Search for the cell housing the specified text and yield its [X, Y] center coordinate. 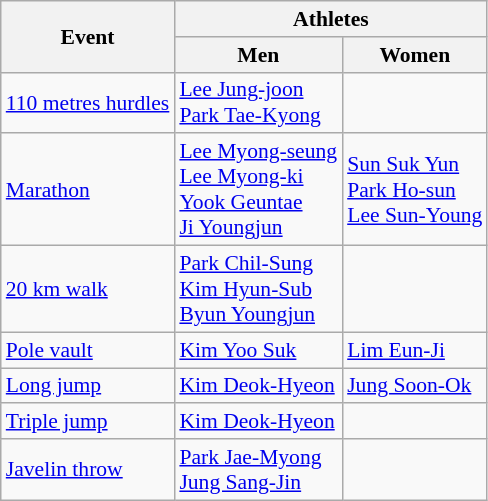
Triple jump [88, 422]
Park Chil-Sung Kim Hyun-Sub Byun Youngjun [258, 290]
Jung Soon-Ok [414, 386]
Athletes [330, 19]
20 km walk [88, 290]
Pole vault [88, 350]
Javelin throw [88, 470]
110 metres hurdles [88, 102]
Sun Suk Yun Park Ho-sun Lee Sun-Young [414, 190]
Park Jae-Myong Jung Sang-Jin [258, 470]
Long jump [88, 386]
Lee Jung-joon Park Tae-Kyong [258, 102]
Women [414, 55]
Men [258, 55]
Marathon [88, 190]
Event [88, 36]
Kim Yoo Suk [258, 350]
Lim Eun-Ji [414, 350]
Lee Myong-seung Lee Myong-ki Yook Geuntae Ji Youngjun [258, 190]
